Search for the cell housing the specified text and yield its (X, Y) center coordinate. 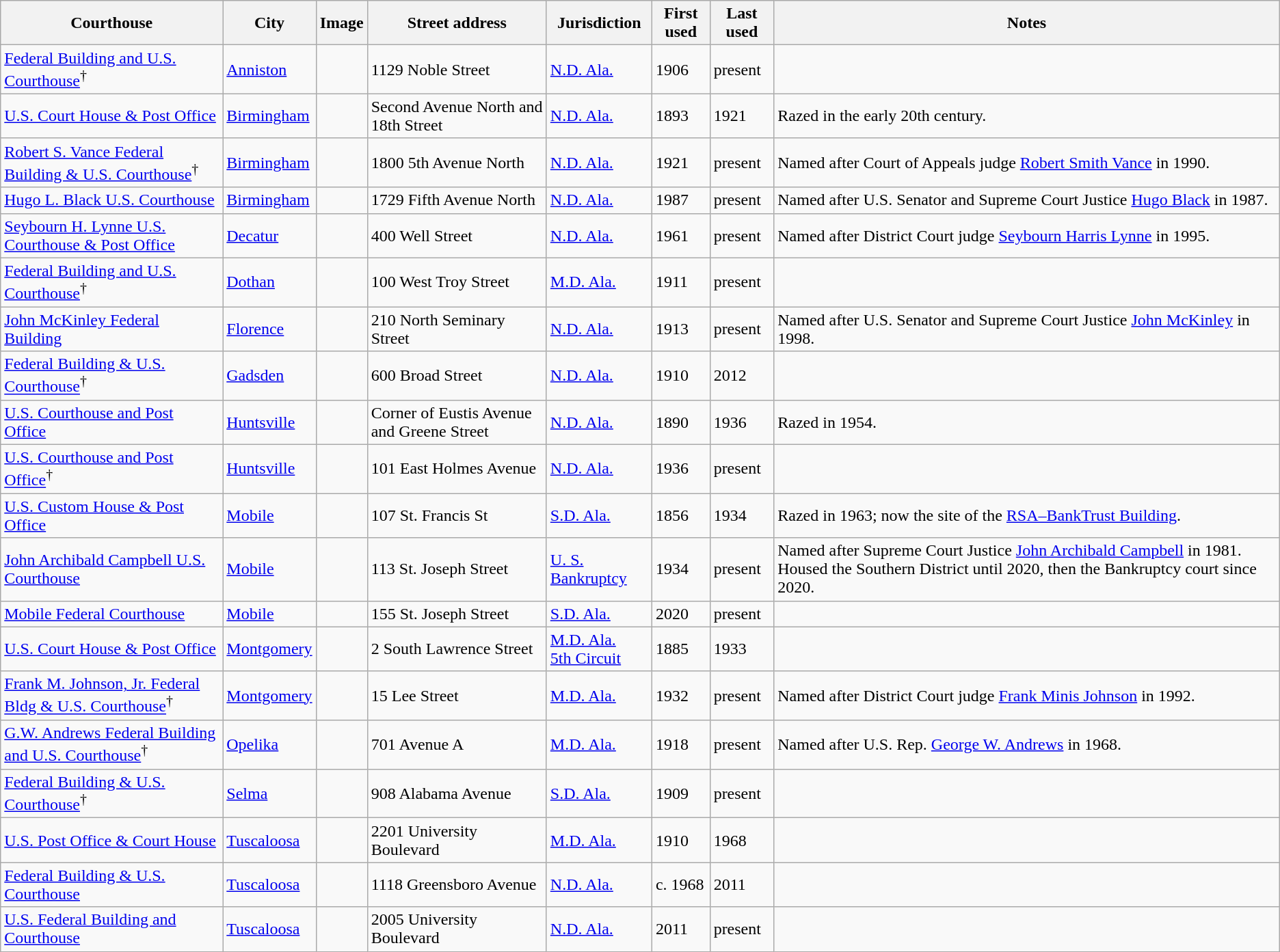
Mobile Federal Courthouse (112, 614)
1800 5th Avenue North (457, 163)
Hugo L. Black U.S. Courthouse (112, 200)
1129 Noble Street (457, 70)
2201 University Boulevard (457, 841)
Named after U.S. Rep. George W. Andrews in 1968. (1027, 745)
Gadsden (269, 376)
Named after U.S. Senator and Supreme Court Justice John McKinley in 1998. (1027, 329)
1893 (681, 116)
Seybourn H. Lynne U.S. Courthouse & Post Office (112, 235)
Opelika (269, 745)
Named after District Court judge Frank Minis Johnson in 1992. (1027, 696)
U.S. Custom House & Post Office (112, 515)
Robert S. Vance Federal Building & U.S. Courthouse† (112, 163)
Decatur (269, 235)
2005 University Boulevard (457, 929)
Courthouse (112, 23)
Named after Supreme Court Justice John Archibald Campbell in 1981. Housed the Southern District until 2020, then the Bankruptcy court since 2020. (1027, 569)
1118 Greensboro Avenue (457, 884)
U.S. Courthouse and Post Office† (112, 469)
1968 (742, 841)
100 West Troy Street (457, 282)
Second Avenue North and 18th Street (457, 116)
Named after Court of Appeals judge Robert Smith Vance in 1990. (1027, 163)
Last used (742, 23)
600 Broad Street (457, 376)
1987 (681, 200)
Street address (457, 23)
1911 (681, 282)
Frank M. Johnson, Jr. Federal Bldg & U.S. Courthouse† (112, 696)
155 St. Joseph Street (457, 614)
1913 (681, 329)
Selma (269, 793)
1961 (681, 235)
400 Well Street (457, 235)
1932 (681, 696)
1918 (681, 745)
107 St. Francis St (457, 515)
M.D. Ala.5th Circuit (599, 649)
2020 (681, 614)
Federal Building & U.S. Courthouse (112, 884)
1933 (742, 649)
Jurisdiction (599, 23)
Anniston (269, 70)
U.S. Federal Building and Courthouse (112, 929)
Florence (269, 329)
701 Avenue A (457, 745)
1729 Fifth Avenue North (457, 200)
Razed in the early 20th century. (1027, 116)
210 North Seminary Street (457, 329)
Named after U.S. Senator and Supreme Court Justice Hugo Black in 1987. (1027, 200)
Corner of Eustis Avenue and Greene Street (457, 422)
1909 (681, 793)
908 Alabama Avenue (457, 793)
U.S. Post Office & Court House (112, 841)
15 Lee Street (457, 696)
1906 (681, 70)
Dothan (269, 282)
Named after District Court judge Seybourn Harris Lynne in 1995. (1027, 235)
1890 (681, 422)
John Archibald Campbell U.S. Courthouse (112, 569)
Notes (1027, 23)
John McKinley Federal Building (112, 329)
1856 (681, 515)
101 East Holmes Avenue (457, 469)
Razed in 1954. (1027, 422)
First used (681, 23)
1885 (681, 649)
2 South Lawrence Street (457, 649)
U.S. Courthouse and Post Office (112, 422)
G.W. Andrews Federal Building and U.S. Courthouse† (112, 745)
c. 1968 (681, 884)
Image (342, 23)
113 St. Joseph Street (457, 569)
Razed in 1963; now the site of the RSA–BankTrust Building. (1027, 515)
2012 (742, 376)
City (269, 23)
U. S. Bankruptcy (599, 569)
